Determine the [X, Y] coordinate at the center of the cell enclosing the given text.  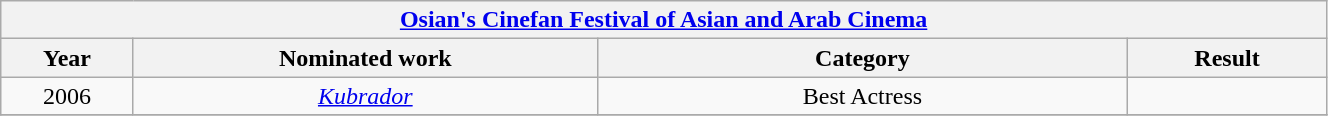
Nominated work [365, 58]
2006 [68, 96]
Result [1228, 58]
Kubrador [365, 96]
Category [862, 58]
Osian's Cinefan Festival of Asian and Arab Cinema [664, 20]
Best Actress [862, 96]
Year [68, 58]
